Provide the [X, Y] coordinate of the cell's center where the given text is located.  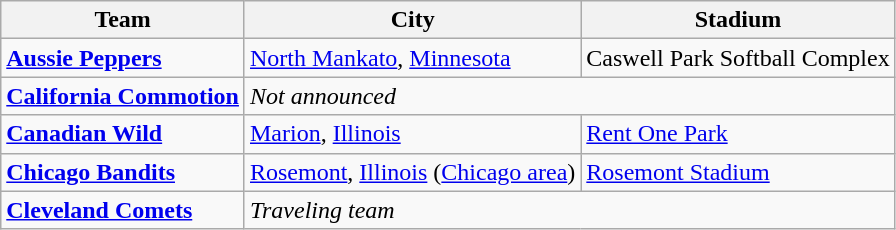
Traveling team [570, 210]
Canadian Wild [123, 134]
California Commotion [123, 96]
North Mankato, Minnesota [412, 58]
Stadium [738, 20]
City [412, 20]
Caswell Park Softball Complex [738, 58]
Chicago Bandits [123, 172]
Rosemont Stadium [738, 172]
Rent One Park [738, 134]
Marion, Illinois [412, 134]
Team [123, 20]
Rosemont, Illinois (Chicago area) [412, 172]
Aussie Peppers [123, 58]
Cleveland Comets [123, 210]
Not announced [570, 96]
